Return the [x, y] coordinate for the center point of the cell that contains the specified text.  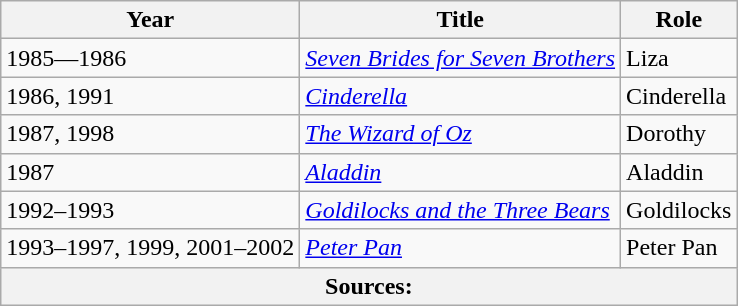
Year [150, 20]
1993–1997, 1999, 2001–2002 [150, 248]
Goldilocks and the Three Bears [460, 210]
Dorothy [679, 134]
1986, 1991 [150, 96]
Goldilocks [679, 210]
Role [679, 20]
1987 [150, 172]
1987, 1998 [150, 134]
Seven Brides for Seven Brothers [460, 58]
Sources: [369, 286]
1992–1993 [150, 210]
Title [460, 20]
Liza [679, 58]
The Wizard of Oz [460, 134]
1985—1986 [150, 58]
